Capture the cell that displays the provided text and extract its (X, Y) central coordinate. 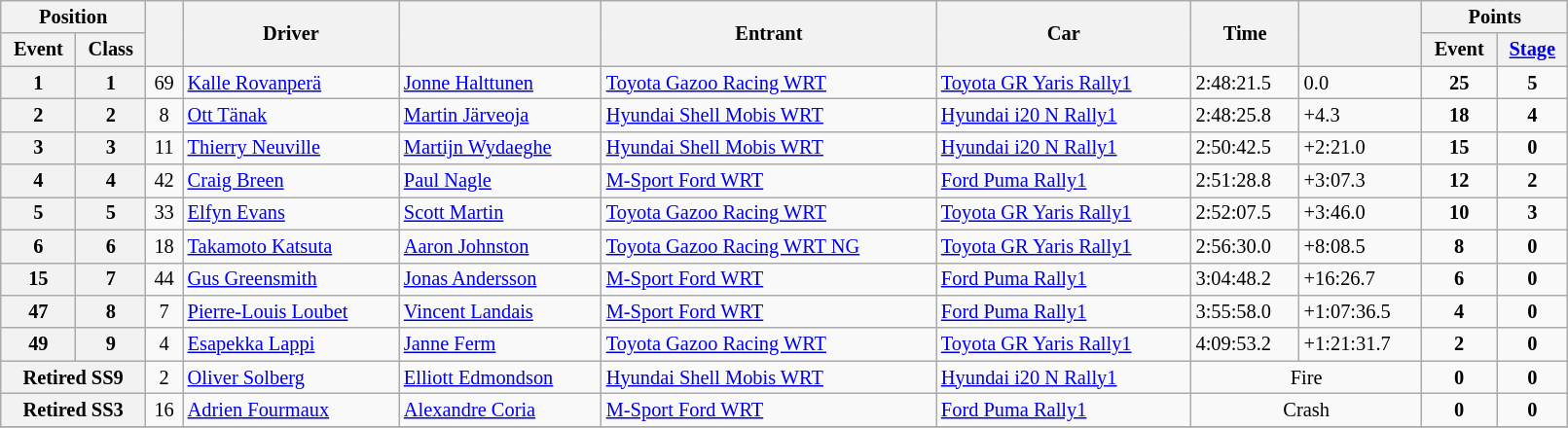
+3:46.0 (1361, 213)
Scott Martin (500, 213)
Entrant (769, 33)
Fire (1306, 377)
Ott Tänak (291, 115)
3:55:58.0 (1246, 311)
69 (164, 83)
2:51:28.8 (1246, 181)
2:52:07.5 (1246, 213)
Thierry Neuville (291, 148)
2:50:42.5 (1246, 148)
10 (1460, 213)
16 (164, 410)
Class (111, 50)
Points (1495, 17)
4:09:53.2 (1246, 344)
49 (39, 344)
Esapekka Lappi (291, 344)
+2:21.0 (1361, 148)
2:56:30.0 (1246, 246)
Stage (1532, 50)
Elfyn Evans (291, 213)
Paul Nagle (500, 181)
Aaron Johnston (500, 246)
+4.3 (1361, 115)
+16:26.7 (1361, 279)
25 (1460, 83)
Janne Ferm (500, 344)
Driver (291, 33)
Crash (1306, 410)
+3:07.3 (1361, 181)
33 (164, 213)
2:48:25.8 (1246, 115)
9 (111, 344)
Vincent Landais (500, 311)
Retired SS9 (74, 377)
Time (1246, 33)
0.0 (1361, 83)
2:48:21.5 (1246, 83)
Toyota Gazoo Racing WRT NG (769, 246)
+1:21:31.7 (1361, 344)
Kalle Rovanperä (291, 83)
Jonne Halttunen (500, 83)
42 (164, 181)
Pierre-Louis Loubet (291, 311)
Alexandre Coria (500, 410)
Gus Greensmith (291, 279)
+1:07:36.5 (1361, 311)
Adrien Fourmaux (291, 410)
Craig Breen (291, 181)
3:04:48.2 (1246, 279)
+8:08.5 (1361, 246)
Car (1064, 33)
47 (39, 311)
Takamoto Katsuta (291, 246)
Martijn Wydaeghe (500, 148)
11 (164, 148)
Retired SS3 (74, 410)
12 (1460, 181)
44 (164, 279)
Position (74, 17)
Elliott Edmondson (500, 377)
Jonas Andersson (500, 279)
Oliver Solberg (291, 377)
Martin Järveoja (500, 115)
